Search for the cell housing the specified text and yield its (x, y) center coordinate. 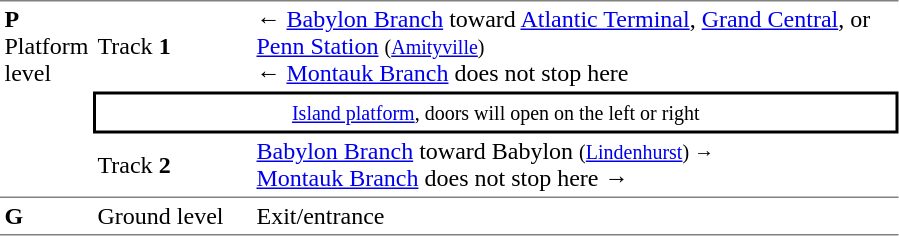
PPlatform level (46, 99)
Track 1 (172, 46)
Exit/entrance (575, 217)
← Babylon Branch toward Atlantic Terminal, Grand Central, or Penn Station (Amityville)← Montauk Branch does not stop here (575, 46)
Ground level (172, 217)
Babylon Branch toward Babylon (Lindenhurst) → Montauk Branch does not stop here → (575, 166)
Island platform, doors will open on the left or right (496, 113)
G (46, 217)
Track 2 (172, 166)
